Pinpoint the cell where the given text exists, returning its [X, Y] midpoint coordinate. 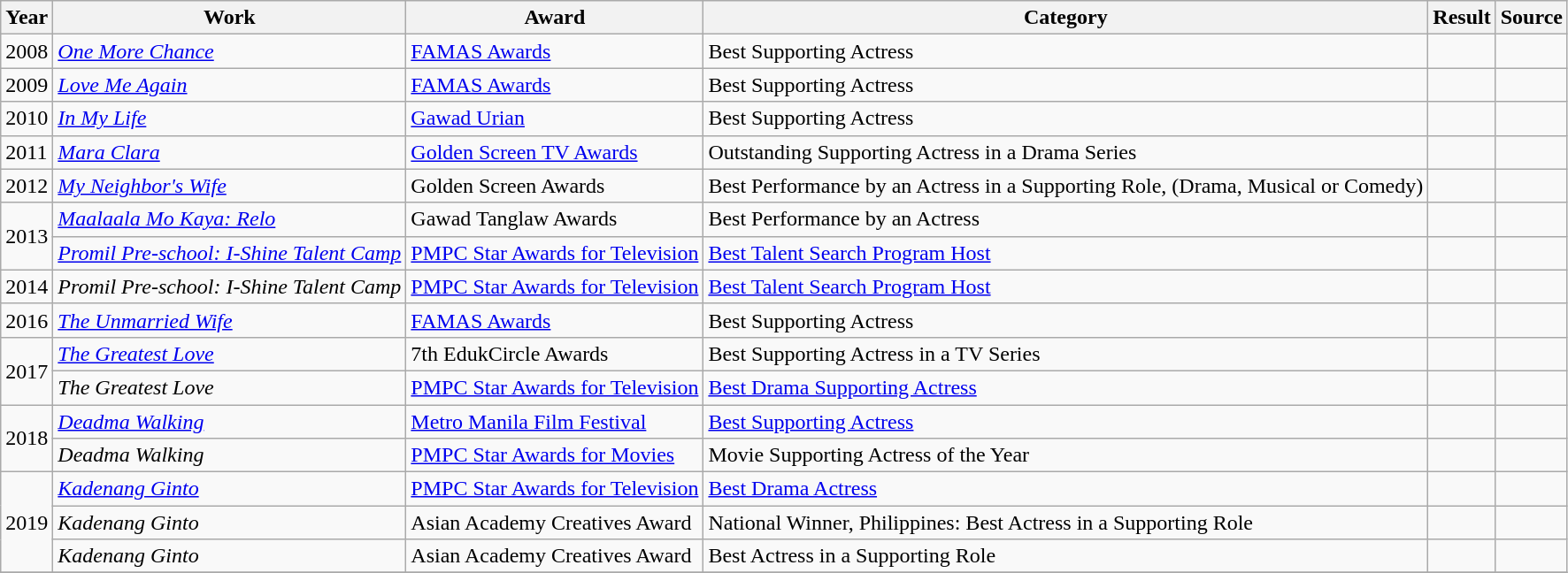
National Winner, Philippines: Best Actress in a Supporting Role [1065, 523]
Best Drama Actress [1065, 489]
2019 [27, 523]
2012 [27, 186]
Best Performance by an Actress [1065, 219]
In My Life [230, 118]
2016 [27, 320]
My Neighbor's Wife [230, 186]
One More Chance [230, 51]
2011 [27, 152]
Best Drama Supporting Actress [1065, 387]
2008 [27, 51]
Best Actress in a Supporting Role [1065, 556]
Golden Screen Awards [555, 186]
Outstanding Supporting Actress in a Drama Series [1065, 152]
Mara Clara [230, 152]
Love Me Again [230, 85]
The Unmarried Wife [230, 320]
Metro Manila Film Festival [555, 422]
Result [1462, 18]
Best Performance by an Actress in a Supporting Role, (Drama, Musical or Comedy) [1065, 186]
2013 [27, 236]
Category [1065, 18]
2009 [27, 85]
2017 [27, 371]
Movie Supporting Actress of the Year [1065, 455]
Maalaala Mo Kaya: Relo [230, 219]
Year [27, 18]
2018 [27, 439]
2010 [27, 118]
Golden Screen TV Awards [555, 152]
Work [230, 18]
Award [555, 18]
PMPC Star Awards for Movies [555, 455]
2014 [27, 286]
7th EdukCircle Awards [555, 354]
Gawad Urian [555, 118]
Gawad Tanglaw Awards [555, 219]
Source [1531, 18]
Best Supporting Actress in a TV Series [1065, 354]
